From the cell containing the given text, extract its center point as (X, Y) coordinate. 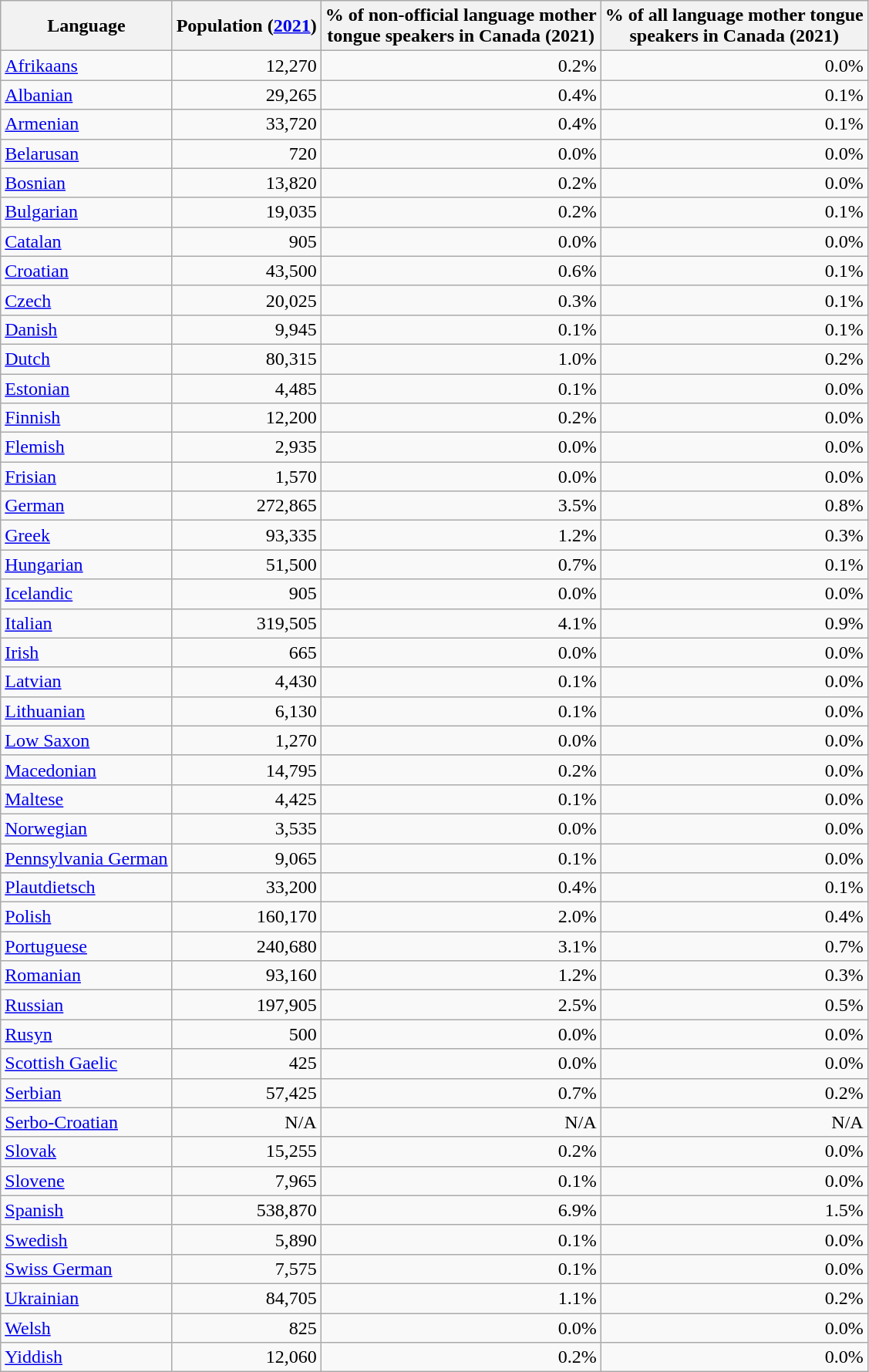
Icelandic (86, 594)
500 (247, 1034)
Welsh (86, 1327)
93,160 (247, 976)
29,265 (247, 95)
Latvian (86, 682)
Italian (86, 623)
720 (247, 153)
1,270 (247, 740)
Afrikaans (86, 66)
German (86, 506)
825 (247, 1327)
Macedonian (86, 770)
4.1% (461, 623)
7,575 (247, 1269)
0.9% (734, 623)
% of all language mother tonguespeakers in Canada (2021) (734, 26)
3.5% (461, 506)
6.9% (461, 1210)
Portuguese (86, 946)
4,485 (247, 388)
Rusyn (86, 1034)
9,945 (247, 329)
Albanian (86, 95)
Russian (86, 1005)
665 (247, 652)
12,200 (247, 418)
5,890 (247, 1239)
0.6% (461, 271)
43,500 (247, 271)
2,935 (247, 447)
Lithuanian (86, 711)
33,200 (247, 888)
Plautdietsch (86, 888)
Ukrainian (86, 1298)
Population (2021) (247, 26)
Bulgarian (86, 212)
19,035 (247, 212)
Swedish (86, 1239)
15,255 (247, 1151)
197,905 (247, 1005)
Pennsylvania German (86, 858)
Serbian (86, 1093)
9,065 (247, 858)
Estonian (86, 388)
Polish (86, 917)
Spanish (86, 1210)
57,425 (247, 1093)
4,430 (247, 682)
Belarusan (86, 153)
Scottish Gaelic (86, 1064)
1.5% (734, 1210)
Dutch (86, 359)
2.0% (461, 917)
4,425 (247, 799)
84,705 (247, 1298)
Greek (86, 535)
2.5% (461, 1005)
Flemish (86, 447)
Yiddish (86, 1357)
1,570 (247, 477)
% of non-official language mothertongue speakers in Canada (2021) (461, 26)
Slovene (86, 1181)
Armenian (86, 124)
Frisian (86, 477)
Maltese (86, 799)
1.1% (461, 1298)
Language (86, 26)
425 (247, 1064)
0.5% (734, 1005)
Serbo-Croatian (86, 1122)
Low Saxon (86, 740)
20,025 (247, 300)
33,720 (247, 124)
1.0% (461, 359)
Irish (86, 652)
240,680 (247, 946)
6,130 (247, 711)
0.8% (734, 506)
13,820 (247, 183)
Finnish (86, 418)
538,870 (247, 1210)
12,060 (247, 1357)
Norwegian (86, 828)
319,505 (247, 623)
272,865 (247, 506)
80,315 (247, 359)
Croatian (86, 271)
Slovak (86, 1151)
Romanian (86, 976)
Bosnian (86, 183)
160,170 (247, 917)
Catalan (86, 241)
7,965 (247, 1181)
51,500 (247, 565)
Czech (86, 300)
Swiss German (86, 1269)
Danish (86, 329)
14,795 (247, 770)
3,535 (247, 828)
93,335 (247, 535)
3.1% (461, 946)
12,270 (247, 66)
Hungarian (86, 565)
